Provide the [X, Y] coordinate of the cell's center where the given text is located.  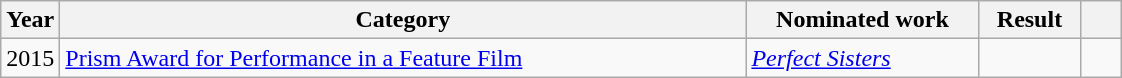
Year [30, 20]
2015 [30, 58]
Prism Award for Performance in a Feature Film [403, 58]
Perfect Sisters [862, 58]
Category [403, 20]
Nominated work [862, 20]
Result [1030, 20]
